Capture the cell that displays the provided text and extract its (x, y) central coordinate. 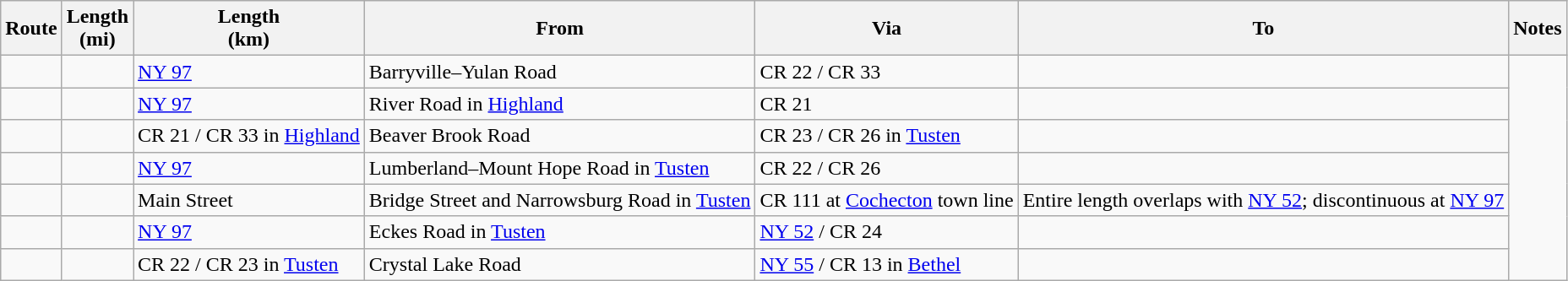
Entire length overlaps with NY 52; discontinuous at NY 97 (1264, 200)
Length(km) (249, 29)
Main Street (249, 200)
Notes (1538, 29)
CR 21 (887, 104)
NY 52 / CR 24 (887, 232)
CR 22 / CR 33 (887, 72)
Crystal Lake Road (559, 264)
From (559, 29)
Lumberland–Mount Hope Road in Tusten (559, 168)
Eckes Road in Tusten (559, 232)
Length(mi) (97, 29)
CR 23 / CR 26 in Tusten (887, 136)
CR 111 at Cochecton town line (887, 200)
NY 55 / CR 13 in Bethel (887, 264)
Route (31, 29)
Barryville–Yulan Road (559, 72)
Bridge Street and Narrowsburg Road in Tusten (559, 200)
CR 22 / CR 26 (887, 168)
Via (887, 29)
River Road in Highland (559, 104)
CR 21 / CR 33 in Highland (249, 136)
Beaver Brook Road (559, 136)
To (1264, 29)
CR 22 / CR 23 in Tusten (249, 264)
